Locate the cell with the specified text and output its (X, Y) center coordinate. 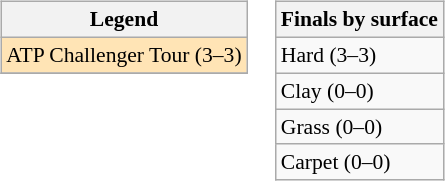
Grass (0–0) (360, 127)
Carpet (0–0) (360, 162)
Legend (124, 20)
Finals by surface (360, 20)
ATP Challenger Tour (3–3) (124, 55)
Hard (3–3) (360, 55)
Clay (0–0) (360, 91)
